Detect which cell encompasses the target text, then output its (x, y) center coordinate. 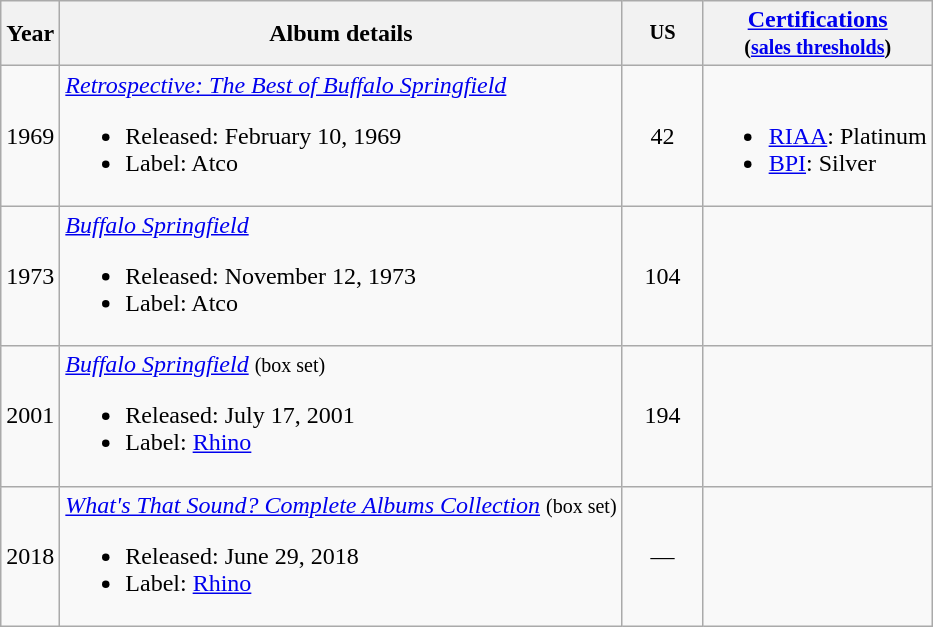
1969 (30, 136)
1973 (30, 276)
Buffalo Springfield (box set)Released: July 17, 2001Label: Rhino (341, 416)
RIAA: PlatinumBPI: Silver (818, 136)
US (662, 34)
Retrospective: The Best of Buffalo SpringfieldReleased: February 10, 1969Label: Atco (341, 136)
194 (662, 416)
Certifications (sales thresholds) (818, 34)
2018 (30, 556)
Year (30, 34)
— (662, 556)
Album details (341, 34)
104 (662, 276)
Buffalo SpringfieldReleased: November 12, 1973Label: Atco (341, 276)
What's That Sound? Complete Albums Collection (box set)Released: June 29, 2018Label: Rhino (341, 556)
2001 (30, 416)
42 (662, 136)
